Return (X, Y) of the center of cell containing provided text 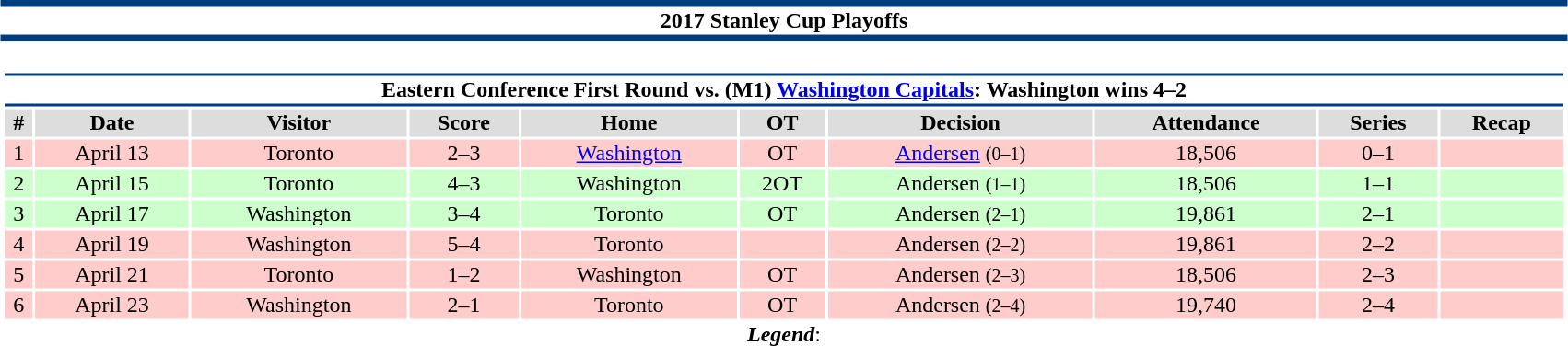
2017 Stanley Cup Playoffs (784, 20)
19,740 (1206, 305)
April 21 (112, 275)
2–4 (1378, 305)
Score (464, 122)
5 (18, 275)
4 (18, 244)
Andersen (2–1) (960, 214)
April 15 (112, 183)
0–1 (1378, 154)
3–4 (464, 214)
6 (18, 305)
1–2 (464, 275)
Andersen (2–3) (960, 275)
Andersen (2–4) (960, 305)
April 17 (112, 214)
Series (1378, 122)
Andersen (2–2) (960, 244)
5–4 (464, 244)
Attendance (1206, 122)
Andersen (1–1) (960, 183)
Decision (960, 122)
# (18, 122)
Andersen (0–1) (960, 154)
2–2 (1378, 244)
April 19 (112, 244)
1–1 (1378, 183)
Eastern Conference First Round vs. (M1) Washington Capitals: Washington wins 4–2 (783, 90)
2OT (782, 183)
3 (18, 214)
Recap (1502, 122)
April 13 (112, 154)
4–3 (464, 183)
Visitor (298, 122)
Home (628, 122)
Date (112, 122)
April 23 (112, 305)
2 (18, 183)
1 (18, 154)
